Capture the cell that displays the provided text and extract its (x, y) central coordinate. 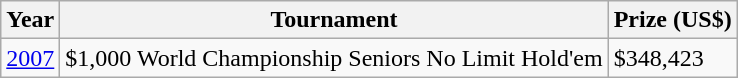
Tournament (334, 20)
Prize (US$) (672, 20)
$348,423 (672, 58)
2007 (30, 58)
$1,000 World Championship Seniors No Limit Hold'em (334, 58)
Year (30, 20)
